From the cell containing the given text, extract its center point as (X, Y) coordinate. 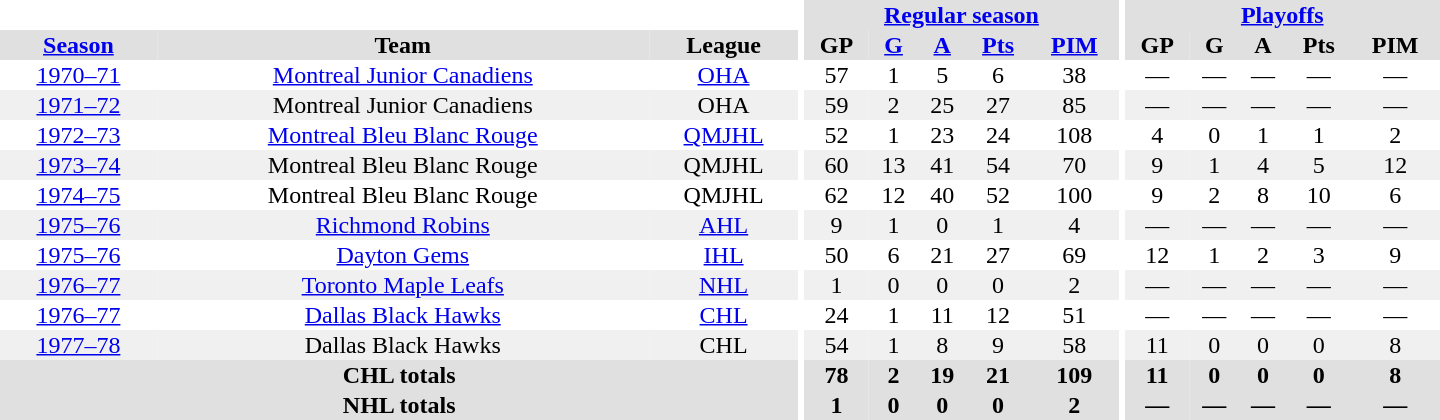
1973–74 (78, 165)
3 (1318, 255)
38 (1075, 75)
Team (403, 45)
13 (894, 165)
51 (1075, 315)
Dayton Gems (403, 255)
Playoffs (1282, 15)
1970–71 (78, 75)
NHL totals (399, 405)
59 (836, 105)
70 (1075, 165)
1974–75 (78, 195)
League (724, 45)
NHL (724, 285)
85 (1075, 105)
AHL (724, 225)
58 (1075, 345)
25 (942, 105)
60 (836, 165)
Season (78, 45)
Richmond Robins (403, 225)
23 (942, 135)
40 (942, 195)
108 (1075, 135)
CHL totals (399, 375)
IHL (724, 255)
100 (1075, 195)
10 (1318, 195)
19 (942, 375)
41 (942, 165)
Regular season (962, 15)
109 (1075, 375)
50 (836, 255)
1971–72 (78, 105)
62 (836, 195)
Toronto Maple Leafs (403, 285)
78 (836, 375)
69 (1075, 255)
57 (836, 75)
1977–78 (78, 345)
1972–73 (78, 135)
